Locate the cell with the specified text and output its [X, Y] center coordinate. 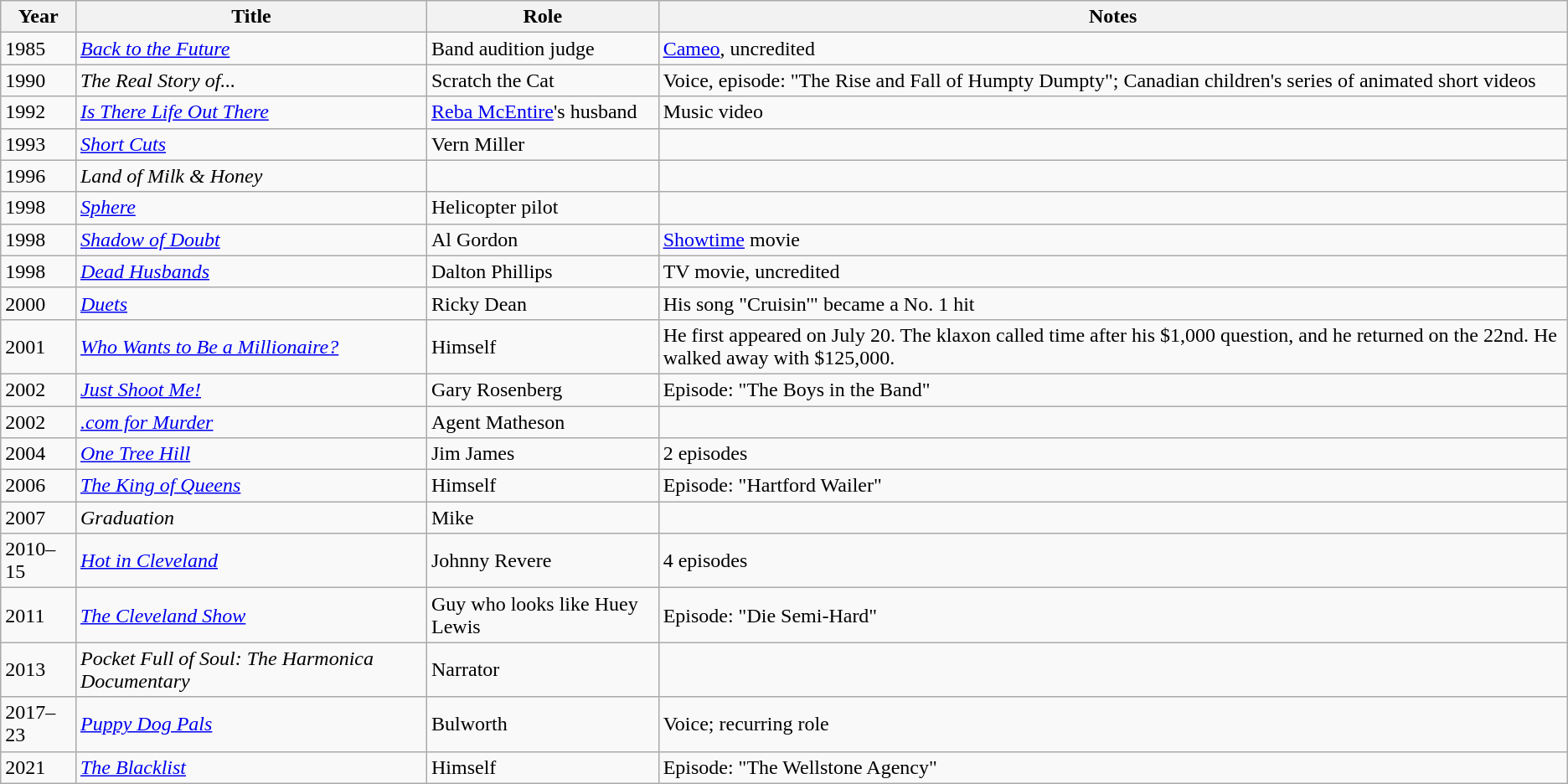
The Blacklist [251, 767]
2021 [39, 767]
Title [251, 17]
Hot in Cleveland [251, 561]
Episode: "The Boys in the Band" [1112, 389]
2 episodes [1112, 454]
Episode: "Hartford Wailer" [1112, 486]
Music video [1112, 112]
2011 [39, 615]
Reba McEntire's husband [543, 112]
Who Wants to Be a Millionaire? [251, 347]
2013 [39, 670]
4 episodes [1112, 561]
2007 [39, 518]
Land of Milk & Honey [251, 176]
Scratch the Cat [543, 80]
Ricky Dean [543, 303]
The Cleveland Show [251, 615]
Notes [1112, 17]
Narrator [543, 670]
Jim James [543, 454]
Short Cuts [251, 144]
Back to the Future [251, 49]
Johnny Revere [543, 561]
1996 [39, 176]
Pocket Full of Soul: The Harmonica Documentary [251, 670]
The Real Story of... [251, 80]
Just Shoot Me! [251, 389]
Dead Husbands [251, 271]
He first appeared on July 20. The klaxon called time after his $1,000 question, and he returned on the 22nd. He walked away with $125,000. [1112, 347]
TV movie, uncredited [1112, 271]
.com for Murder [251, 421]
Bulworth [543, 724]
Duets [251, 303]
One Tree Hill [251, 454]
Role [543, 17]
1992 [39, 112]
2004 [39, 454]
Graduation [251, 518]
Mike [543, 518]
Episode: "Die Semi-Hard" [1112, 615]
Gary Rosenberg [543, 389]
The King of Queens [251, 486]
Puppy Dog Pals [251, 724]
Cameo, uncredited [1112, 49]
His song "Cruisin'" became a No. 1 hit [1112, 303]
Voice; recurring role [1112, 724]
2010–15 [39, 561]
Agent Matheson [543, 421]
2017–23 [39, 724]
1993 [39, 144]
Helicopter pilot [543, 208]
2001 [39, 347]
2006 [39, 486]
Guy who looks like Huey Lewis [543, 615]
Vern Miller [543, 144]
Episode: "The Wellstone Agency" [1112, 767]
Dalton Phillips [543, 271]
Sphere [251, 208]
Al Gordon [543, 240]
Is There Life Out There [251, 112]
Shadow of Doubt [251, 240]
2000 [39, 303]
Year [39, 17]
Showtime movie [1112, 240]
1990 [39, 80]
Band audition judge [543, 49]
Voice, episode: "The Rise and Fall of Humpty Dumpty"; Canadian children's series of animated short videos [1112, 80]
1985 [39, 49]
